Extract the (X, Y) coordinate from the center of the cell holding the provided text.  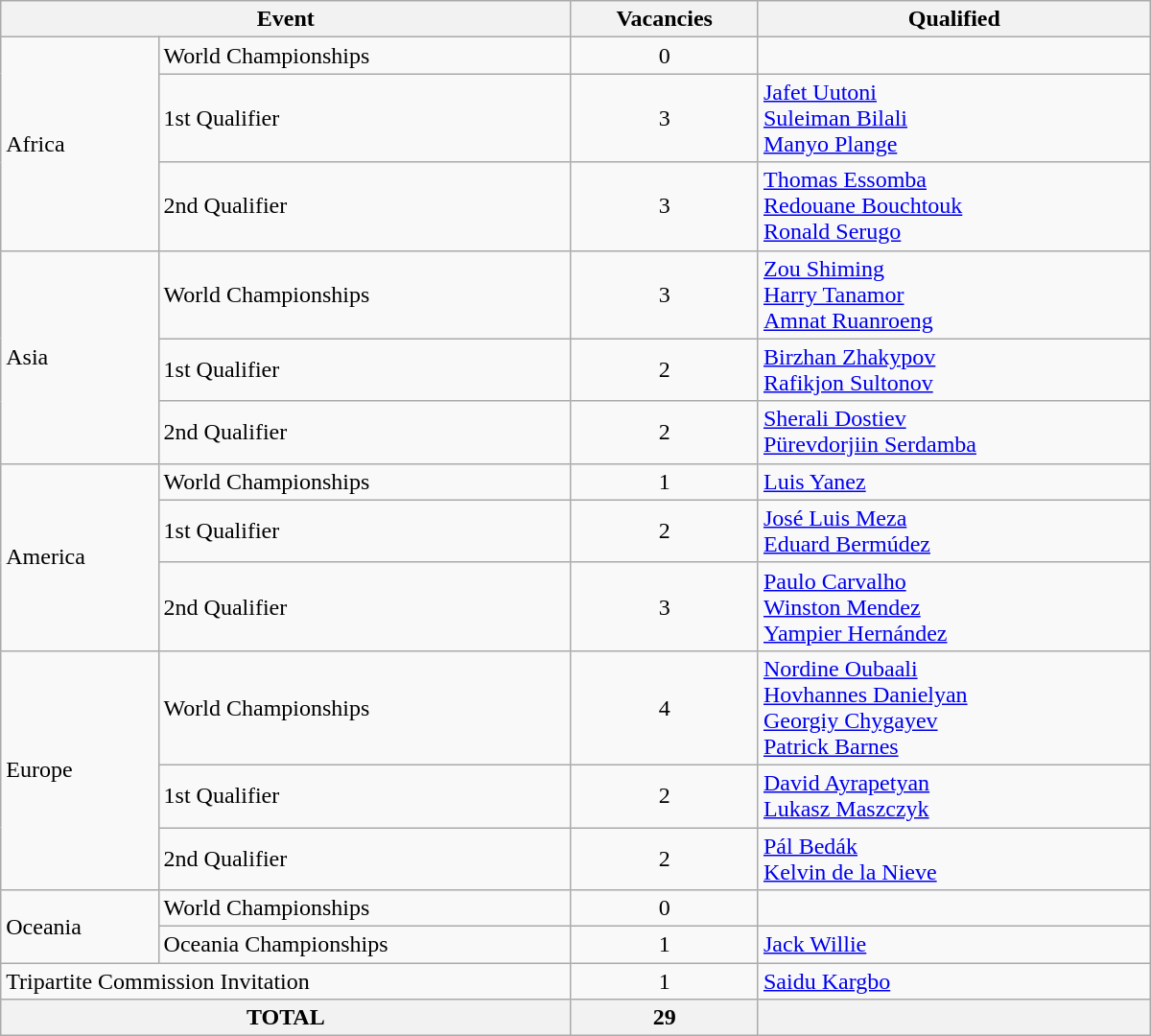
Event (286, 19)
4 (665, 708)
Pál Bedák Kelvin de la Nieve (953, 858)
Birzhan Zhakypov Rafikjon Sultonov (953, 370)
Sherali Dostiev Pürevdorjiin Serdamba (953, 432)
Jack Willie (953, 945)
Nordine Oubaali Hovhannes Danielyan Georgiy Chygayev Patrick Barnes (953, 708)
Zou Shiming Harry Tanamor Amnat Ruanroeng (953, 294)
Tripartite Commission Invitation (286, 981)
Qualified (953, 19)
TOTAL (286, 1018)
Europe (80, 769)
Oceania (80, 927)
America (80, 556)
Paulo Carvalho Winston Mendez Yampier Hernández (953, 606)
Saidu Kargbo (953, 981)
Asia (80, 357)
Oceania Championships (364, 945)
David Ayrapetyan Lukasz Maszczyk (953, 796)
José Luis Meza Eduard Bermúdez (953, 531)
Thomas Essomba Redouane Bouchtouk Ronald Serugo (953, 206)
Vacancies (665, 19)
Jafet Uutoni Suleiman Bilali Manyo Plange (953, 118)
Africa (80, 144)
Luis Yanez (953, 482)
29 (665, 1018)
